From the cell containing the given text, extract its center point as (X, Y) coordinate. 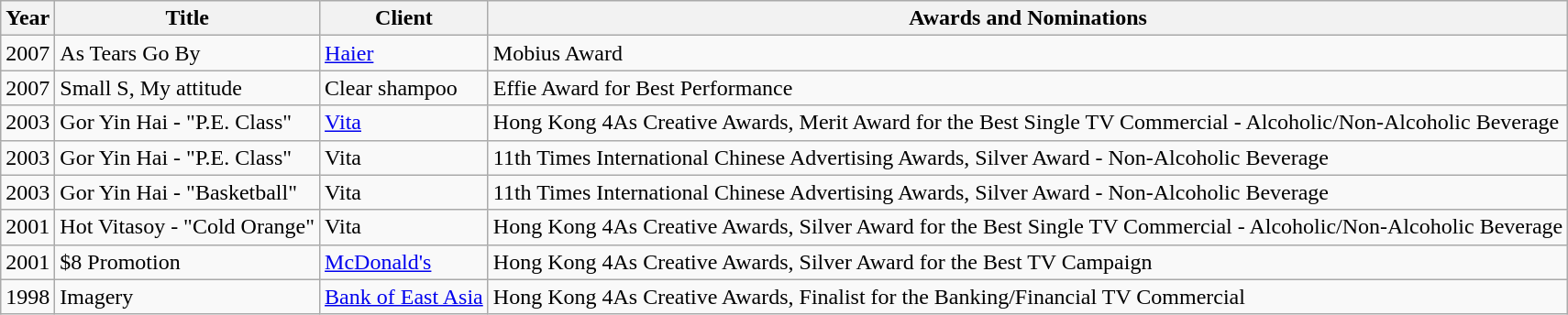
Title (187, 18)
Hong Kong 4As Creative Awards, Silver Award for the Best TV Campaign (1028, 262)
Clear shampoo (404, 88)
Gor Yin Hai - "Basketball" (187, 192)
Client (404, 18)
Imagery (187, 297)
1998 (28, 297)
McDonald's (404, 262)
Awards and Nominations (1028, 18)
Year (28, 18)
Mobius Award (1028, 53)
Haier (404, 53)
Hong Kong 4As Creative Awards, Silver Award for the Best Single TV Commercial - Alcoholic/Non-Alcoholic Beverage (1028, 227)
Hot Vitasoy - "Cold Orange" (187, 227)
Effie Award for Best Performance (1028, 88)
$8 Promotion (187, 262)
Hong Kong 4As Creative Awards, Finalist for the Banking/Financial TV Commercial (1028, 297)
As Tears Go By (187, 53)
Hong Kong 4As Creative Awards, Merit Award for the Best Single TV Commercial - Alcoholic/Non-Alcoholic Beverage (1028, 123)
Bank of East Asia (404, 297)
Small S, My attitude (187, 88)
